Detect which cell encompasses the target text, then output its (X, Y) center coordinate. 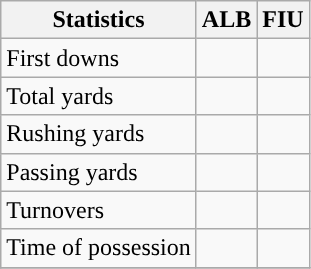
ALB (226, 20)
Time of possession (99, 248)
FIU (283, 20)
First downs (99, 58)
Turnovers (99, 210)
Passing yards (99, 172)
Rushing yards (99, 134)
Statistics (99, 20)
Total yards (99, 96)
